Detect which cell encompasses the target text, then output its [x, y] center coordinate. 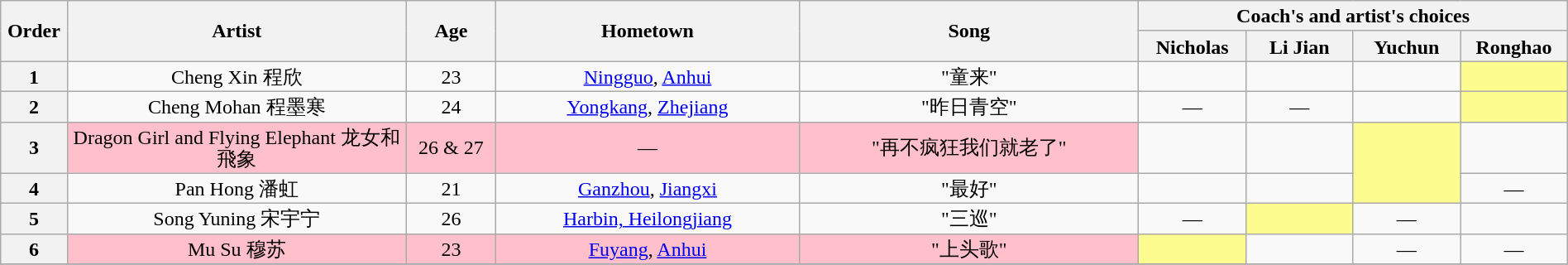
24 [451, 106]
Pan Hong 潘虹 [237, 189]
Hometown [647, 31]
Yuchun [1407, 46]
4 [34, 189]
"最好" [969, 189]
Mu Su 穆苏 [237, 248]
6 [34, 248]
Yongkang, Zhejiang [647, 106]
Age [451, 31]
26 [451, 219]
Coach's and artist's choices [1353, 17]
Fuyang, Anhui [647, 248]
1 [34, 76]
Nicholas [1193, 46]
Artist [237, 31]
"童来" [969, 76]
Dragon Girl and Flying Elephant 龙女和飛象 [237, 147]
"再不疯狂我们就老了" [969, 147]
Ganzhou, Jiangxi [647, 189]
26 & 27 [451, 147]
"昨日青空" [969, 106]
"上头歌" [969, 248]
5 [34, 219]
2 [34, 106]
21 [451, 189]
Song Yuning 宋宇宁 [237, 219]
3 [34, 147]
Harbin, Heilongjiang [647, 219]
Li Jian [1299, 46]
Ronghao [1514, 46]
"三巡" [969, 219]
Order [34, 31]
Cheng Mohan 程墨寒 [237, 106]
Ningguo, Anhui [647, 76]
Cheng Xin 程欣 [237, 76]
Song [969, 31]
